Provide the [x, y] coordinate of the cell's center where the given text is located.  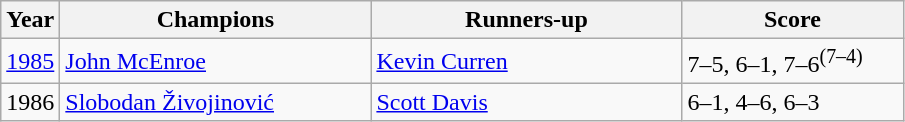
1985 [30, 62]
6–1, 4–6, 6–3 [792, 102]
Slobodan Živojinović [216, 102]
7–5, 6–1, 7–6(7–4) [792, 62]
Score [792, 20]
1986 [30, 102]
Runners-up [526, 20]
Champions [216, 20]
Kevin Curren [526, 62]
John McEnroe [216, 62]
Year [30, 20]
Scott Davis [526, 102]
